For the text-containing cell, return its midpoint in [X, Y] coordinate format. 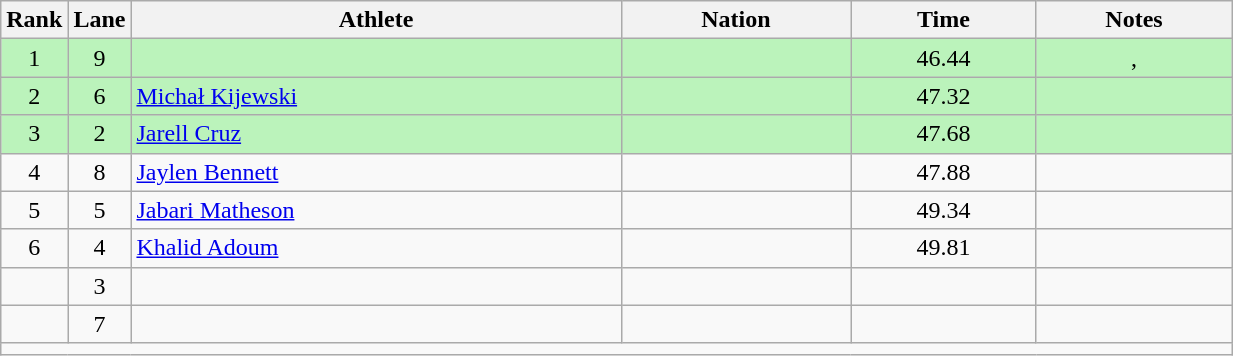
Athlete [376, 20]
47.32 [944, 96]
47.88 [944, 172]
7 [100, 324]
Khalid Adoum [376, 248]
Michał Kijewski [376, 96]
Jabari Matheson [376, 210]
Jaylen Bennett [376, 172]
Lane [100, 20]
Time [944, 20]
49.81 [944, 248]
46.44 [944, 58]
9 [100, 58]
49.34 [944, 210]
, [1134, 58]
Nation [736, 20]
8 [100, 172]
Rank [34, 20]
1 [34, 58]
Jarell Cruz [376, 134]
Notes [1134, 20]
47.68 [944, 134]
